Return (X, Y) of the center of cell containing provided text 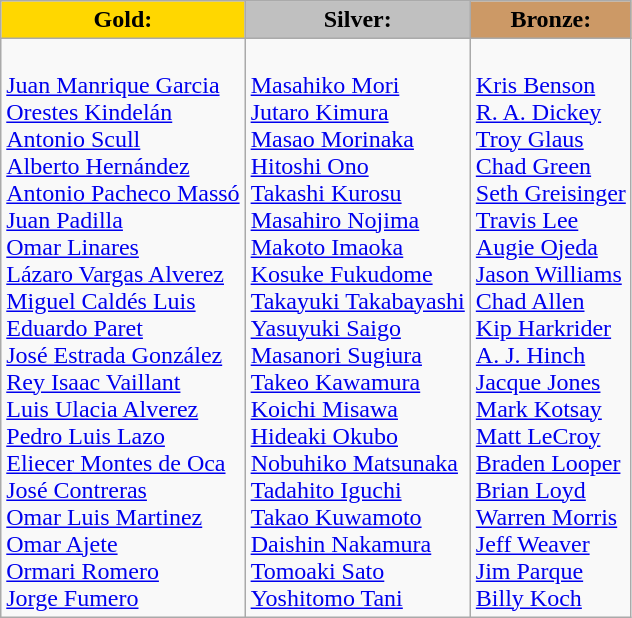
Bronze: (550, 20)
Silver: (358, 20)
Gold: (123, 20)
